Return the (x, y) coordinate for the center point of the cell that contains the specified text.  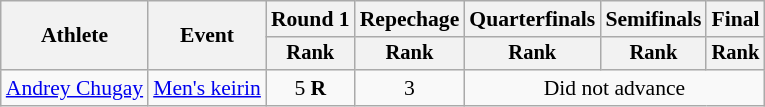
Did not advance (614, 88)
Round 1 (310, 19)
3 (410, 88)
Quarterfinals (532, 19)
Event (207, 36)
Men's keirin (207, 88)
Semifinals (653, 19)
Andrey Chugay (74, 88)
Athlete (74, 36)
Repechage (410, 19)
Final (735, 19)
5 R (310, 88)
